Capture the cell that displays the provided text and extract its (x, y) central coordinate. 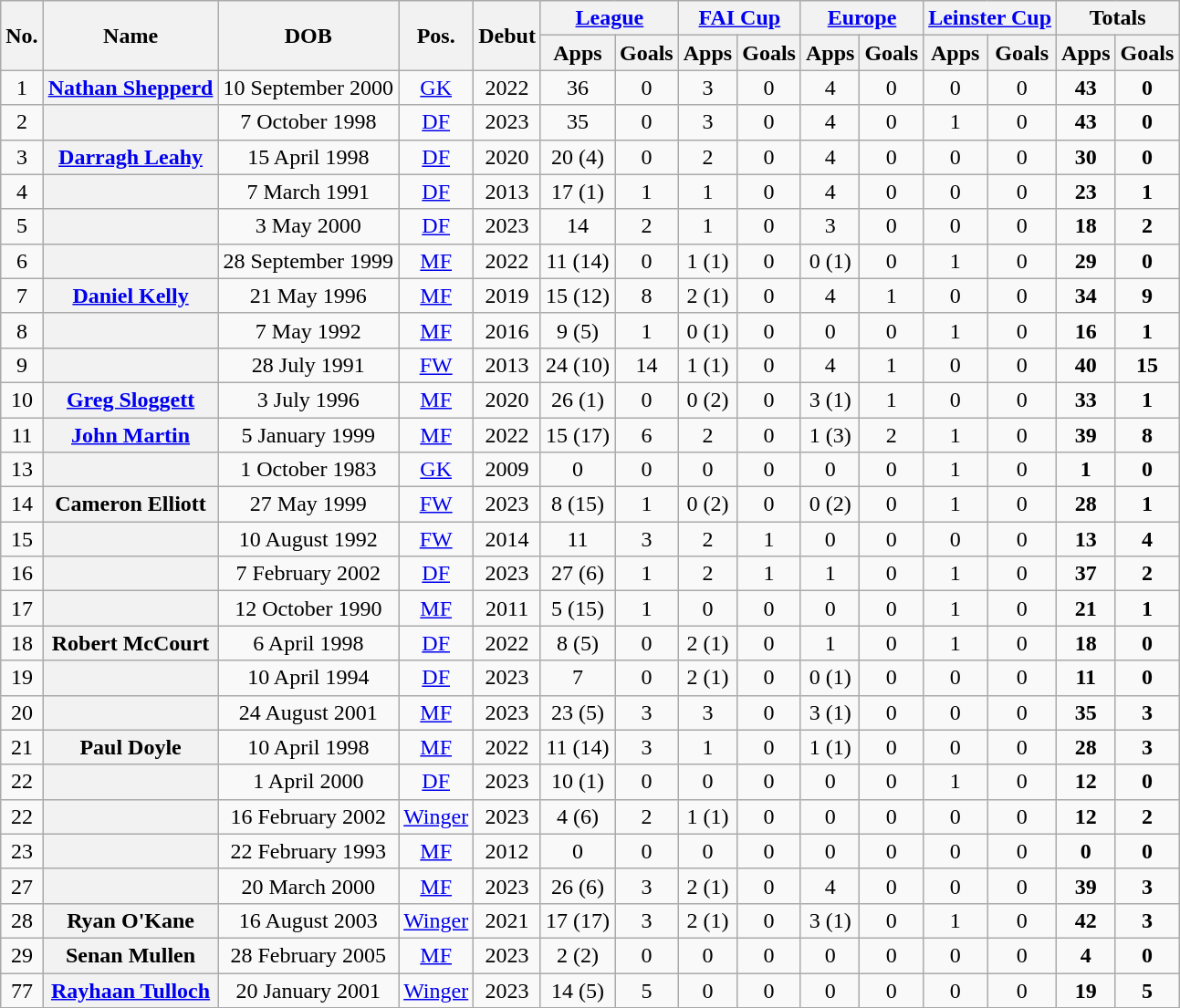
2019 (507, 296)
20 March 2000 (308, 886)
Daniel Kelly (131, 296)
17 (1) (577, 192)
2012 (507, 851)
10 April 1998 (308, 747)
Greg Sloggett (131, 400)
5 January 1999 (308, 435)
Name (131, 36)
10 April 1994 (308, 678)
77 (22, 990)
36 (577, 88)
12 October 1990 (308, 608)
No. (22, 36)
14 (5) (577, 990)
John Martin (131, 435)
40 (1086, 365)
26 (6) (577, 886)
1 (3) (830, 435)
28 July 1991 (308, 365)
37 (1086, 574)
2021 (507, 920)
Nathan Shepperd (131, 88)
15 (17) (577, 435)
17 (17) (577, 920)
1 October 1983 (308, 470)
30 (1086, 157)
27 (6) (577, 574)
28 February 2005 (308, 955)
15 (12) (577, 296)
24 August 2001 (308, 712)
24 (10) (577, 365)
Ryan O'Kane (131, 920)
7 March 1991 (308, 192)
10 (22, 400)
1 April 2000 (308, 782)
17 (22, 608)
2009 (507, 470)
10 August 1992 (308, 539)
22 February 1993 (308, 851)
5 (15) (577, 608)
Robert McCourt (131, 643)
26 (1) (577, 400)
21 May 1996 (308, 296)
Debut (507, 36)
Senan Mullen (131, 955)
10 (1) (577, 782)
Totals (1118, 18)
28 September 1999 (308, 261)
7 October 1998 (308, 122)
34 (1086, 296)
42 (1086, 920)
8 (5) (577, 643)
15 April 1998 (308, 157)
27 May 1999 (308, 504)
8 (15) (577, 504)
2 (2) (577, 955)
20 January 2001 (308, 990)
23 (5) (577, 712)
3 July 1996 (308, 400)
7 February 2002 (308, 574)
16 August 2003 (308, 920)
33 (1086, 400)
10 September 2000 (308, 88)
2011 (507, 608)
DOB (308, 36)
20 (22, 712)
4 (6) (577, 816)
7 May 1992 (308, 330)
27 (22, 886)
2016 (507, 330)
Paul Doyle (131, 747)
3 May 2000 (308, 226)
Leinster Cup (990, 18)
FAI Cup (739, 18)
Pos. (436, 36)
Darragh Leahy (131, 157)
2014 (507, 539)
League (610, 18)
Europe (862, 18)
Rayhaan Tulloch (131, 990)
Cameron Elliott (131, 504)
6 April 1998 (308, 643)
16 February 2002 (308, 816)
20 (4) (577, 157)
9 (5) (577, 330)
